Provide the (x, y) coordinate of the cell's center where the given text is located.  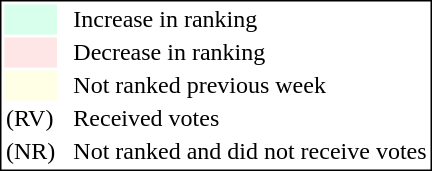
Not ranked and did not receive votes (250, 151)
Decrease in ranking (250, 53)
Not ranked previous week (250, 85)
Received votes (250, 119)
Increase in ranking (250, 19)
(RV) (30, 119)
(NR) (30, 151)
